Detect which cell encompasses the target text, then output its (x, y) center coordinate. 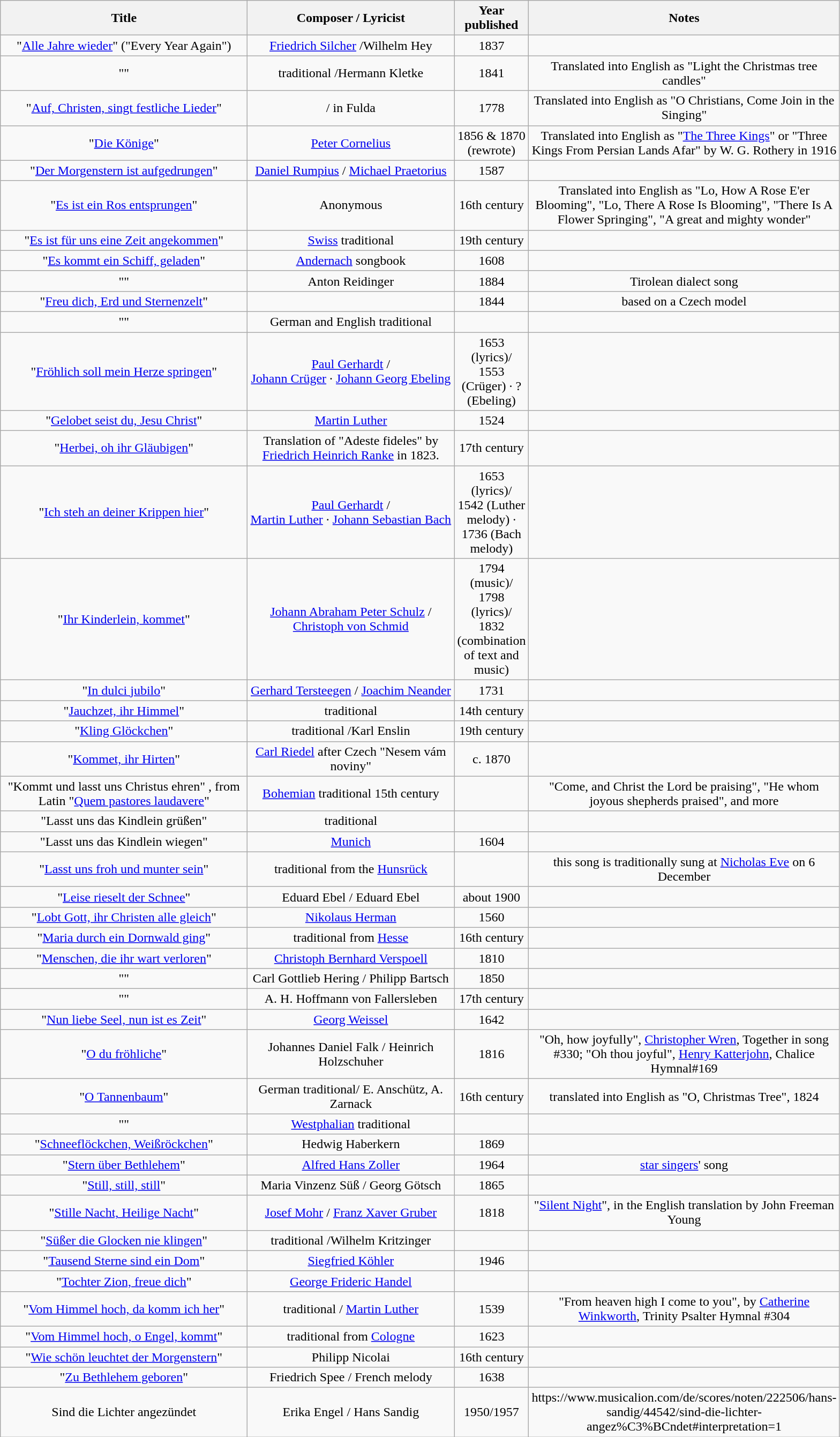
Notes (684, 18)
1850 (492, 979)
1794 (music)/1798 (lyrics)/1832 (combination of text and music) (492, 620)
"Jauchzet, ihr Himmel" (124, 711)
"Auf, Christen, singt festliche Lieder" (124, 108)
"Kommet, ihr Hirten" (124, 759)
"Maria durch ein Dornwald ging" (124, 937)
Andernach songbook (351, 260)
translated into English as "O, Christmas Tree", 1824 (684, 1097)
https://www.musicalion.com/de/scores/noten/222506/hans-sandig/44542/sind-die-lichter-angez%C3%BCndet#interpretation=1 (684, 1412)
star singers' song (684, 1165)
1856 & 1870 (rewrote) (492, 143)
Title (124, 18)
"Tochter Zion, freue dich" (124, 1281)
"Lobt Gott, ihr Christen alle gleich" (124, 917)
Peter Cornelius (351, 143)
/ in Fulda (351, 108)
based on a Czech model (684, 301)
Translated into English as "Light the Christmas tree candles" (684, 73)
Translated into English as "Lo, How A Rose E'er Blooming", "Lo, There A Rose Is Blooming", "There Is A Flower Springing", "A great and mighty wonder" (684, 205)
traditional /Karl Enslin (351, 731)
Carl Riedel after Czech "Nesem vám noviny" (351, 759)
"Ich steh an deiner Krippen hier" (124, 512)
1539 (492, 1309)
German traditional/ E. Anschütz, A. Zarnack (351, 1097)
"Zu Bethlehem geboren" (124, 1378)
"O du fröhliche" (124, 1054)
Martin Luther (351, 421)
1837 (492, 46)
"Leise rieselt der Schnee" (124, 897)
Anton Reidinger (351, 281)
Siegfried Köhler (351, 1261)
Sind die Lichter angezündet (124, 1412)
1964 (492, 1165)
Georg Weissel (351, 1019)
Paul Gerhardt /Johann Crüger · Johann Georg Ebeling (351, 371)
Translation of "Adeste fideles" by Friedrich Heinrich Ranke in 1823. (351, 448)
about 1900 (492, 897)
Alfred Hans Zoller (351, 1165)
traditional /Hermann Kletke (351, 73)
Year published (492, 18)
"Fröhlich soll mein Herze springen" (124, 371)
A. H. Hoffmann von Fallersleben (351, 999)
traditional /Wilhelm Kritzinger (351, 1240)
"Es ist für uns eine Zeit angekommen" (124, 240)
1638 (492, 1378)
"Lasst uns das Kindlein wiegen" (124, 842)
Daniel Rumpius / Michael Praetorius (351, 170)
1587 (492, 170)
Josef Mohr / Franz Xaver Gruber (351, 1212)
Munich (351, 842)
Anonymous (351, 205)
1604 (492, 842)
"Stern über Bethlehem" (124, 1165)
1810 (492, 958)
"Ihr Kinderlein, kommet" (124, 620)
"From heaven high I come to you", by Catherine Winkworth, Trinity Psalter Hymnal #304 (684, 1309)
"Die Könige" (124, 143)
1642 (492, 1019)
1623 (492, 1336)
1524 (492, 421)
German and English traditional (351, 322)
"Nun liebe Seel, nun ist es Zeit" (124, 1019)
Hedwig Haberkern (351, 1144)
1778 (492, 108)
Erika Engel / Hans Sandig (351, 1412)
"Vom Himmel hoch, o Engel, kommt" (124, 1336)
1653 (lyrics)/1542 (Luther melody) · 1736 (Bach melody) (492, 512)
Johannes Daniel Falk / Heinrich Holzschuher (351, 1054)
"Lasst uns froh und munter sein" (124, 869)
1731 (492, 690)
Eduard Ebel / Eduard Ebel (351, 897)
"Kommt und lasst uns Christus ehren" , from Latin "Quem pastores laudavere" (124, 793)
"Es ist ein Ros entsprungen" (124, 205)
"Freu dich, Erd und Sternenzelt" (124, 301)
Westphalian traditional (351, 1124)
Translated into English as "The Three Kings" or "Three Kings From Persian Lands Afar" by W. G. Rothery in 1916 (684, 143)
1884 (492, 281)
Paul Gerhardt /Martin Luther · Johann Sebastian Bach (351, 512)
14th century (492, 711)
Swiss traditional (351, 240)
1841 (492, 73)
"Gelobet seist du, Jesu Christ" (124, 421)
"Stille Nacht, Heilige Nacht" (124, 1212)
c. 1870 (492, 759)
Friedrich Silcher /Wilhelm Hey (351, 46)
traditional from Cologne (351, 1336)
1653 (lyrics)/1553 (Crüger) · ? (Ebeling) (492, 371)
1950/1957 (492, 1412)
"Vom Himmel hoch, da komm ich her" (124, 1309)
Nikolaus Herman (351, 917)
1560 (492, 917)
"O Tannenbaum" (124, 1097)
"Kling Glöckchen" (124, 731)
1818 (492, 1212)
"Wie schön leuchtet der Morgenstern" (124, 1357)
1816 (492, 1054)
"Tausend Sterne sind ein Dom" (124, 1261)
1946 (492, 1261)
"In dulci jubilo" (124, 690)
1608 (492, 260)
"Lasst uns das Kindlein grüßen" (124, 821)
traditional from the Hunsrück (351, 869)
traditional from Hesse (351, 937)
1844 (492, 301)
Philipp Nicolai (351, 1357)
"Oh, how joyfully", Christopher Wren, Together in song #330; "Oh thou joyful", Henry Katterjohn, Chalice Hymnal#169 (684, 1054)
"Come, and Christ the Lord be praising", "He whom joyous shepherds praised", and more (684, 793)
Johann Abraham Peter Schulz /Christoph von Schmid (351, 620)
"Der Morgenstern ist aufgedrungen" (124, 170)
1865 (492, 1185)
1869 (492, 1144)
this song is traditionally sung at Nicholas Eve on 6 December (684, 869)
traditional / Martin Luther (351, 1309)
"Still, still, still" (124, 1185)
"Alle Jahre wieder" ("Every Year Again") (124, 46)
"Silent Night", in the English translation by John Freeman Young (684, 1212)
George Frideric Handel (351, 1281)
Composer / Lyricist (351, 18)
Maria Vinzenz Süß / Georg Götsch (351, 1185)
"Süßer die Glocken nie klingen" (124, 1240)
Gerhard Tersteegen / Joachim Neander (351, 690)
Bohemian traditional 15th century (351, 793)
"Herbei, oh ihr Gläubigen" (124, 448)
"Menschen, die ihr wart verloren" (124, 958)
Christoph Bernhard Verspoell (351, 958)
Friedrich Spee / French melody (351, 1378)
Tirolean dialect song (684, 281)
Translated into English as "O Christians, Come Join in the Singing" (684, 108)
"Schneeflöckchen, Weißröckchen" (124, 1144)
Carl Gottlieb Hering / Philipp Bartsch (351, 979)
"Es kommt ein Schiff, geladen" (124, 260)
